Search for the cell housing the specified text and yield its [X, Y] center coordinate. 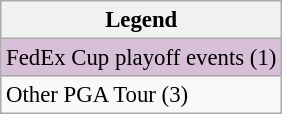
Legend [142, 20]
Other PGA Tour (3) [142, 95]
FedEx Cup playoff events (1) [142, 58]
